From the cell containing the given text, extract its center point as [x, y] coordinate. 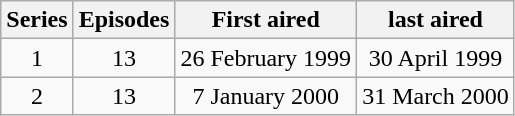
31 March 2000 [436, 96]
26 February 1999 [266, 58]
Series [37, 20]
30 April 1999 [436, 58]
2 [37, 96]
7 January 2000 [266, 96]
Episodes [124, 20]
last aired [436, 20]
First aired [266, 20]
1 [37, 58]
